Return [X, Y] of the center of cell containing provided text 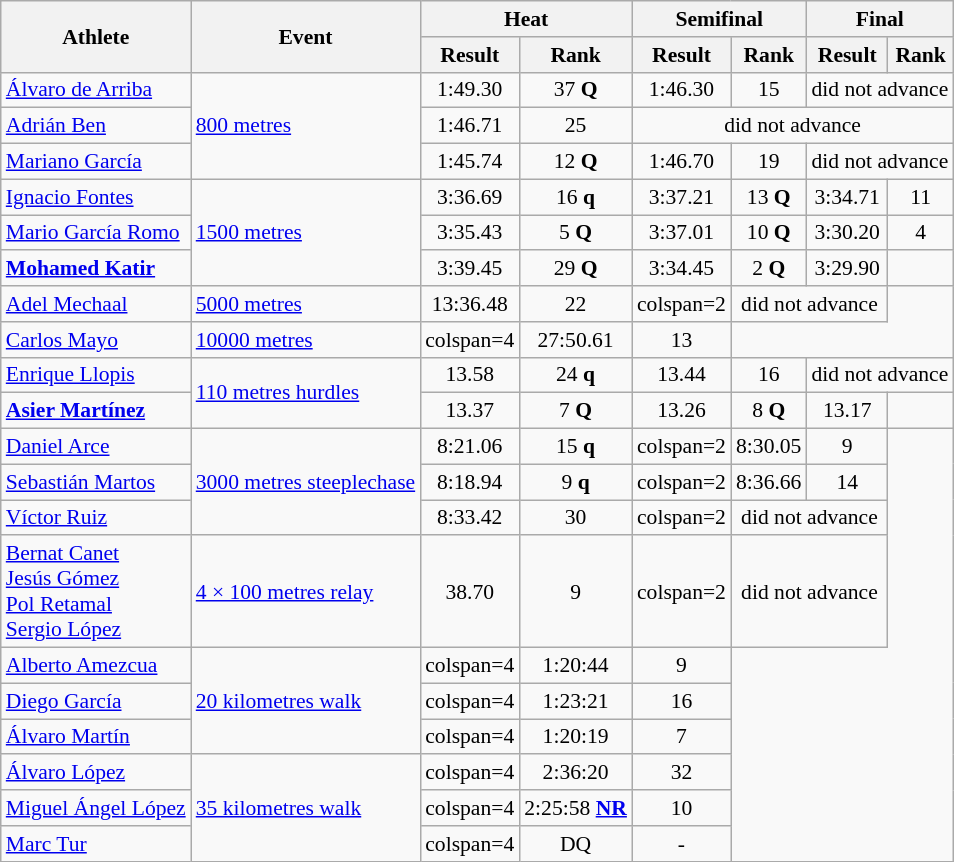
12 Q [576, 162]
Final [880, 19]
10 Q [768, 233]
24 q [576, 375]
1:46.71 [470, 126]
1:45.74 [470, 162]
Diego García [96, 701]
110 metres hurdles [306, 392]
3:36.69 [470, 197]
Álvaro López [96, 773]
30 [576, 518]
Víctor Ruiz [96, 518]
16 q [576, 197]
Ignacio Fontes [96, 197]
3:37.21 [682, 197]
Asier Martínez [96, 411]
9 q [576, 482]
Daniel Arce [96, 447]
5 Q [576, 233]
Event [306, 36]
13.26 [682, 411]
Miguel Ángel López [96, 808]
19 [768, 162]
Alberto Amezcua [96, 666]
5000 metres [306, 304]
8:30.05 [768, 447]
10 [682, 808]
13.37 [470, 411]
Sebastián Martos [96, 482]
7 [682, 737]
1:20:19 [576, 737]
7 Q [576, 411]
8:18.94 [470, 482]
4 [920, 233]
3000 metres steeplechase [306, 482]
15 [768, 90]
Semifinal [720, 19]
Bernat CanetJesús GómezPol RetamalSergio López [96, 592]
29 Q [576, 269]
35 kilometres walk [306, 808]
25 [576, 126]
13:36.48 [470, 304]
1:20:44 [576, 666]
38.70 [470, 592]
22 [576, 304]
13 [682, 340]
2:25:58 NR [576, 808]
Enrique Llopis [96, 375]
8:21.06 [470, 447]
Carlos Mayo [96, 340]
15 q [576, 447]
Athlete [96, 36]
8 Q [768, 411]
2 Q [768, 269]
Mohamed Katir [96, 269]
- [682, 844]
Adrián Ben [96, 126]
3:34.45 [682, 269]
3:39.45 [470, 269]
Mario García Romo [96, 233]
13 Q [768, 197]
20 kilometres walk [306, 702]
32 [682, 773]
DQ [576, 844]
3:30.20 [846, 233]
1:46.70 [682, 162]
11 [920, 197]
8:33.42 [470, 518]
14 [846, 482]
Heat [526, 19]
3:29.90 [846, 269]
1:46.30 [682, 90]
13.17 [846, 411]
13.44 [682, 375]
Adel Mechaal [96, 304]
3:34.71 [846, 197]
Marc Tur [96, 844]
Álvaro de Arriba [96, 90]
Mariano García [96, 162]
1:49.30 [470, 90]
10000 metres [306, 340]
800 metres [306, 126]
Álvaro Martín [96, 737]
1500 metres [306, 232]
1:23:21 [576, 701]
3:35.43 [470, 233]
27:50.61 [576, 340]
37 Q [576, 90]
13.58 [470, 375]
4 × 100 metres relay [306, 592]
8:36.66 [768, 482]
3:37.01 [682, 233]
2:36:20 [576, 773]
